Pinpoint the cell where the given text exists, returning its (x, y) midpoint coordinate. 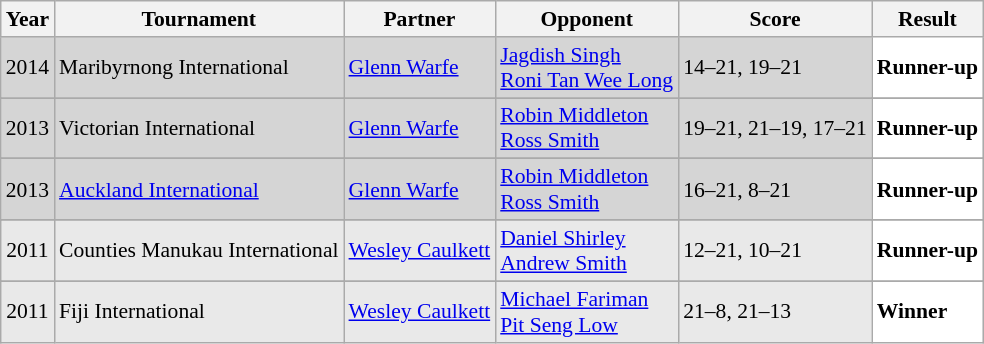
Winner (928, 312)
19–21, 21–19, 17–21 (775, 128)
Victorian International (199, 128)
Fiji International (199, 312)
16–21, 8–21 (775, 190)
Score (775, 19)
Year (28, 19)
Daniel Shirley Andrew Smith (586, 250)
Michael Fariman Pit Seng Low (586, 312)
Opponent (586, 19)
12–21, 10–21 (775, 250)
Partner (420, 19)
Counties Manukau International (199, 250)
Auckland International (199, 190)
Result (928, 19)
Tournament (199, 19)
2014 (28, 68)
14–21, 19–21 (775, 68)
21–8, 21–13 (775, 312)
Maribyrnong International (199, 68)
Jagdish Singh Roni Tan Wee Long (586, 68)
